Pinpoint the cell where the given text exists, returning its [X, Y] midpoint coordinate. 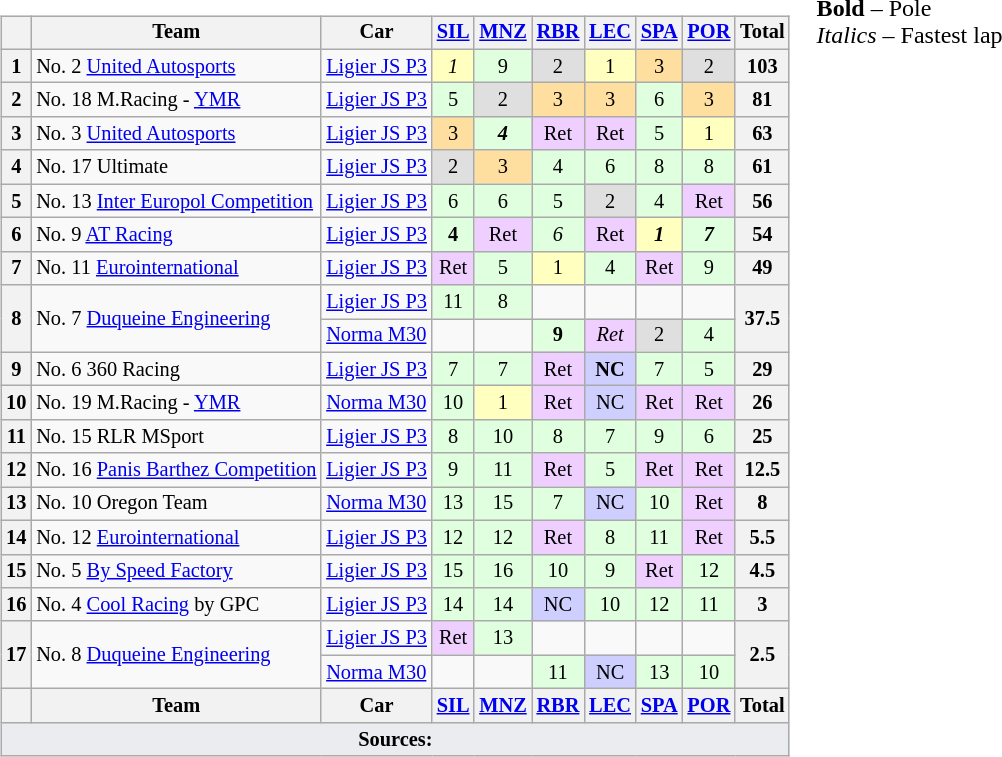
No. 19 M.Racing - YMR [176, 403]
No. 13 Inter Europol Competition [176, 201]
No. 9 AT Racing [176, 235]
61 [762, 167]
No. 8 Duqueine Engineering [176, 654]
25 [762, 437]
No. 5 By Speed Factory [176, 571]
37.5 [762, 318]
No. 18 M.Racing - YMR [176, 100]
No. 2 United Autosports [176, 66]
No. 6 360 Racing [176, 369]
No. 3 United Autosports [176, 134]
103 [762, 66]
49 [762, 268]
29 [762, 369]
No. 12 Eurointernational [176, 537]
56 [762, 201]
54 [762, 235]
No. 10 Oregon Team [176, 504]
26 [762, 403]
2.5 [762, 654]
No. 15 RLR MSport [176, 437]
No. 11 Eurointernational [176, 268]
No. 7 Duqueine Engineering [176, 318]
81 [762, 100]
63 [762, 134]
12.5 [762, 470]
5.5 [762, 537]
17 [16, 654]
No. 16 Panis Barthez Competition [176, 470]
No. 4 Cool Racing by GPC [176, 605]
4.5 [762, 571]
No. 17 Ultimate [176, 167]
Sources: [395, 739]
